Identify which cell holds the provided text, then report its [X, Y] central coordinate. 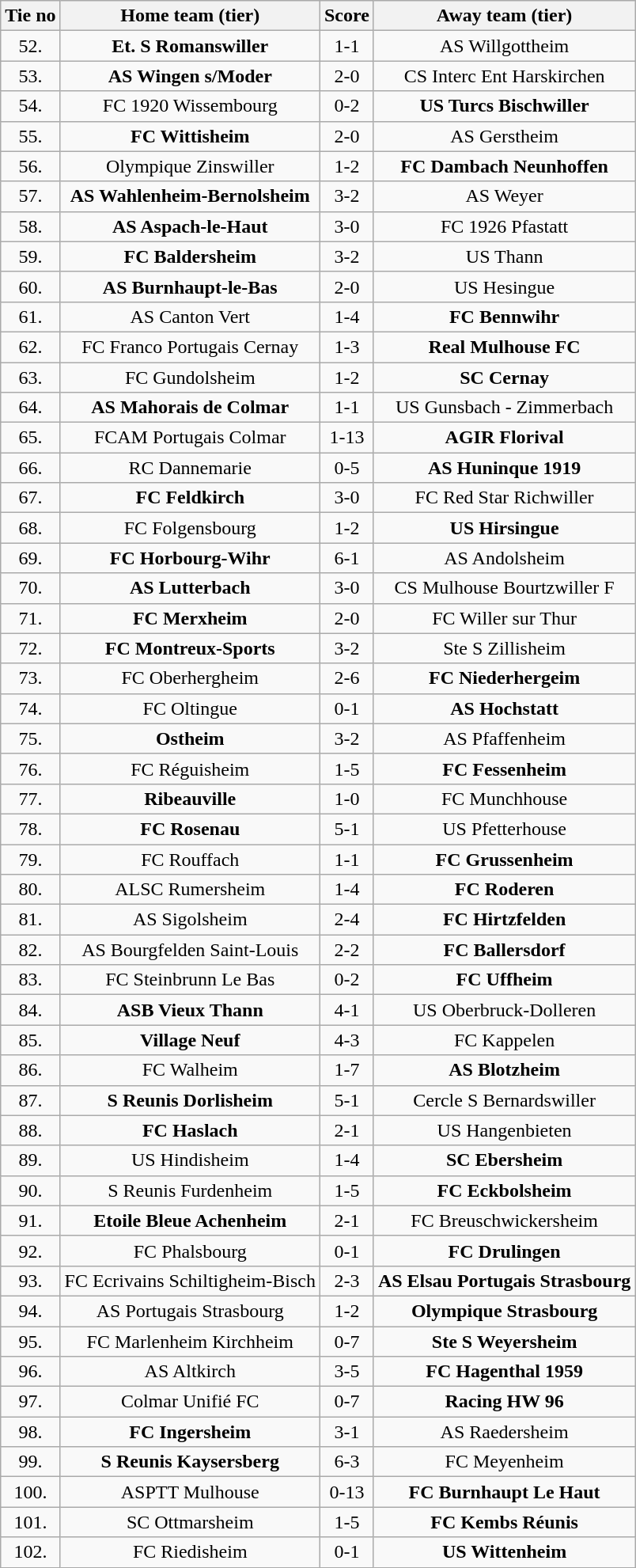
74. [30, 708]
AS Lutterbach [190, 588]
92. [30, 1251]
Et. S Romanswiller [190, 46]
100. [30, 1492]
US Gunsbach - Zimmerbach [504, 408]
76. [30, 769]
FC Oberhergheim [190, 678]
RC Dannemarie [190, 468]
AS Hochstatt [504, 708]
SC Ottmarsheim [190, 1522]
87. [30, 1100]
FC 1920 Wissembourg [190, 106]
91. [30, 1221]
FC Rouffach [190, 859]
FC Marlenheim Kirchheim [190, 1342]
1-3 [346, 347]
84. [30, 1010]
FC Fessenheim [504, 769]
Tie no [30, 16]
SC Cernay [504, 378]
AS Portugais Strasbourg [190, 1311]
Score [346, 16]
FC Bennwihr [504, 317]
57. [30, 196]
96. [30, 1372]
AS Sigolsheim [190, 920]
64. [30, 408]
73. [30, 678]
CS Mulhouse Bourtzwiller F [504, 588]
65. [30, 438]
FC Feldkirch [190, 498]
99. [30, 1462]
FC Réguisheim [190, 769]
AS Blotzheim [504, 1070]
97. [30, 1402]
FC Breuschwickersheim [504, 1221]
Real Mulhouse FC [504, 347]
72. [30, 648]
93. [30, 1281]
AS Willgottheim [504, 46]
52. [30, 46]
S Reunis Dorlisheim [190, 1100]
AS Gerstheim [504, 136]
AS Raedersheim [504, 1432]
AS Aspach-le-Haut [190, 226]
AS Bourgfelden Saint-Louis [190, 950]
63. [30, 378]
6-1 [346, 558]
85. [30, 1040]
CS Interc Ent Harskirchen [504, 76]
1-7 [346, 1070]
ASPTT Mulhouse [190, 1492]
62. [30, 347]
83. [30, 980]
59. [30, 256]
S Reunis Kaysersberg [190, 1462]
FC Oltingue [190, 708]
FC Wittisheim [190, 136]
FC Steinbrunn Le Bas [190, 980]
FCAM Portugais Colmar [190, 438]
FC Drulingen [504, 1251]
US Hesingue [504, 287]
FC Burnhaupt Le Haut [504, 1492]
FC Kappelen [504, 1040]
78. [30, 829]
Ste S Zillisheim [504, 648]
FC Uffheim [504, 980]
AS Weyer [504, 196]
3-1 [346, 1432]
FC Horbourg-Wihr [190, 558]
FC Merxheim [190, 618]
Ribeauville [190, 799]
FC Roderen [504, 890]
4-1 [346, 1010]
FC Rosenau [190, 829]
US Turcs Bischwiller [504, 106]
54. [30, 106]
58. [30, 226]
4-3 [346, 1040]
AGIR Florival [504, 438]
56. [30, 166]
FC 1926 Pfastatt [504, 226]
S Reunis Furdenheim [190, 1190]
US Wittenheim [504, 1552]
60. [30, 287]
AS Burnhaupt-le-Bas [190, 287]
94. [30, 1311]
Racing HW 96 [504, 1402]
Home team (tier) [190, 16]
FC Red Star Richwiller [504, 498]
1-13 [346, 438]
70. [30, 588]
88. [30, 1130]
53. [30, 76]
79. [30, 859]
1-0 [346, 799]
AS Mahorais de Colmar [190, 408]
69. [30, 558]
AS Andolsheim [504, 558]
Ostheim [190, 738]
AS Canton Vert [190, 317]
FC Ecrivains Schiltigheim-Bisch [190, 1281]
6-3 [346, 1462]
FC Willer sur Thur [504, 618]
68. [30, 528]
0-13 [346, 1492]
Olympique Strasbourg [504, 1311]
US Hangenbieten [504, 1130]
98. [30, 1432]
FC Baldersheim [190, 256]
Etoile Bleue Achenheim [190, 1221]
2-6 [346, 678]
75. [30, 738]
71. [30, 618]
90. [30, 1190]
FC Dambach Neunhoffen [504, 166]
82. [30, 950]
89. [30, 1160]
FC Walheim [190, 1070]
0-5 [346, 468]
US Hindisheim [190, 1160]
3-5 [346, 1372]
FC Ingersheim [190, 1432]
86. [30, 1070]
US Thann [504, 256]
81. [30, 920]
Cercle S Bernardswiller [504, 1100]
ASB Vieux Thann [190, 1010]
Village Neuf [190, 1040]
AS Altkirch [190, 1372]
FC Ballersdorf [504, 950]
ALSC Rumersheim [190, 890]
FC Haslach [190, 1130]
Away team (tier) [504, 16]
FC Riedisheim [190, 1552]
AS Wingen s/Moder [190, 76]
Colmar Unifié FC [190, 1402]
FC Phalsbourg [190, 1251]
Ste S Weyersheim [504, 1342]
FC Niederhergeim [504, 678]
2-4 [346, 920]
FC Hagenthal 1959 [504, 1372]
SC Ebersheim [504, 1160]
67. [30, 498]
66. [30, 468]
102. [30, 1552]
US Oberbruck-Dolleren [504, 1010]
AS Pfaffenheim [504, 738]
61. [30, 317]
AS Elsau Portugais Strasbourg [504, 1281]
FC Kembs Réunis [504, 1522]
2-2 [346, 950]
80. [30, 890]
FC Hirtzfelden [504, 920]
FC Franco Portugais Cernay [190, 347]
FC Folgensbourg [190, 528]
AS Huninque 1919 [504, 468]
2-3 [346, 1281]
FC Meyenheim [504, 1462]
101. [30, 1522]
FC Gundolsheim [190, 378]
Olympique Zinswiller [190, 166]
95. [30, 1342]
55. [30, 136]
US Pfetterhouse [504, 829]
FC Eckbolsheim [504, 1190]
FC Montreux-Sports [190, 648]
AS Wahlenheim-Bernolsheim [190, 196]
FC Munchhouse [504, 799]
77. [30, 799]
US Hirsingue [504, 528]
FC Grussenheim [504, 859]
